Return the (X, Y) coordinate for the center point of the cell that contains the specified text.  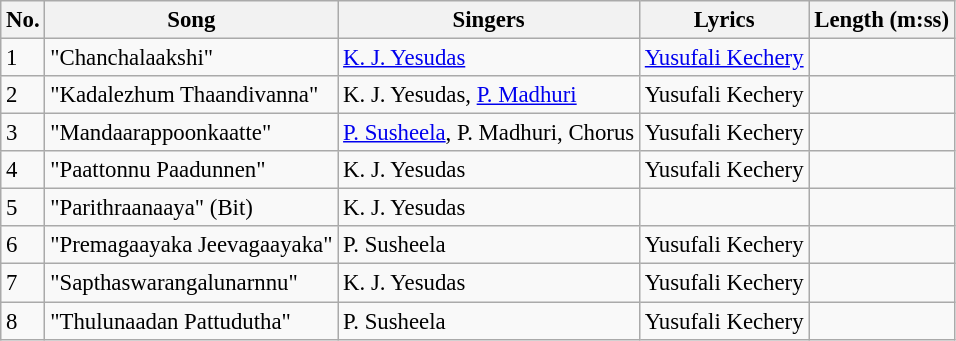
6 (23, 245)
2 (23, 95)
"Kadalezhum Thaandivanna" (192, 95)
"Paattonnu Paadunnen" (192, 170)
3 (23, 133)
Song (192, 20)
Length (m:ss) (882, 20)
1 (23, 58)
4 (23, 170)
"Mandaarappoonkaatte" (192, 133)
"Chanchalaakshi" (192, 58)
"Sapthaswarangalunarnnu" (192, 283)
Lyrics (724, 20)
"Thulunaadan Pattudutha" (192, 321)
7 (23, 283)
K. J. Yesudas, P. Madhuri (489, 95)
Singers (489, 20)
5 (23, 208)
P. Susheela, P. Madhuri, Chorus (489, 133)
"Parithraanaaya" (Bit) (192, 208)
8 (23, 321)
No. (23, 20)
"Premagaayaka Jeevagaayaka" (192, 245)
